Find where the given text appears and provide that cell's center as (X, Y) coordinate. 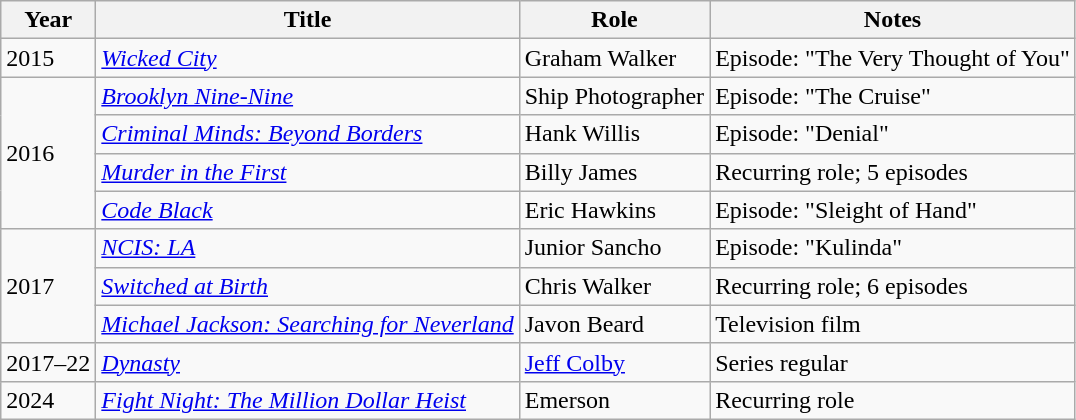
2017 (48, 286)
Television film (893, 324)
Notes (893, 20)
Murder in the First (308, 172)
Recurring role; 6 episodes (893, 286)
Fight Night: The Million Dollar Heist (308, 400)
Episode: "The Very Thought of You" (893, 58)
Code Black (308, 210)
Criminal Minds: Beyond Borders (308, 134)
Eric Hawkins (614, 210)
Wicked City (308, 58)
Javon Beard (614, 324)
Billy James (614, 172)
Emerson (614, 400)
Episode: "Denial" (893, 134)
Episode: "The Cruise" (893, 96)
2016 (48, 153)
Role (614, 20)
Jeff Colby (614, 362)
Brooklyn Nine-Nine (308, 96)
Hank Willis (614, 134)
2015 (48, 58)
Recurring role; 5 episodes (893, 172)
Year (48, 20)
Chris Walker (614, 286)
Junior Sancho (614, 248)
Series regular (893, 362)
Episode: "Sleight of Hand" (893, 210)
Michael Jackson: Searching for Neverland (308, 324)
Graham Walker (614, 58)
2024 (48, 400)
NCIS: LA (308, 248)
Title (308, 20)
Ship Photographer (614, 96)
2017–22 (48, 362)
Recurring role (893, 400)
Episode: "Kulinda" (893, 248)
Switched at Birth (308, 286)
Dynasty (308, 362)
